Identify which cell holds the provided text, then report its (X, Y) central coordinate. 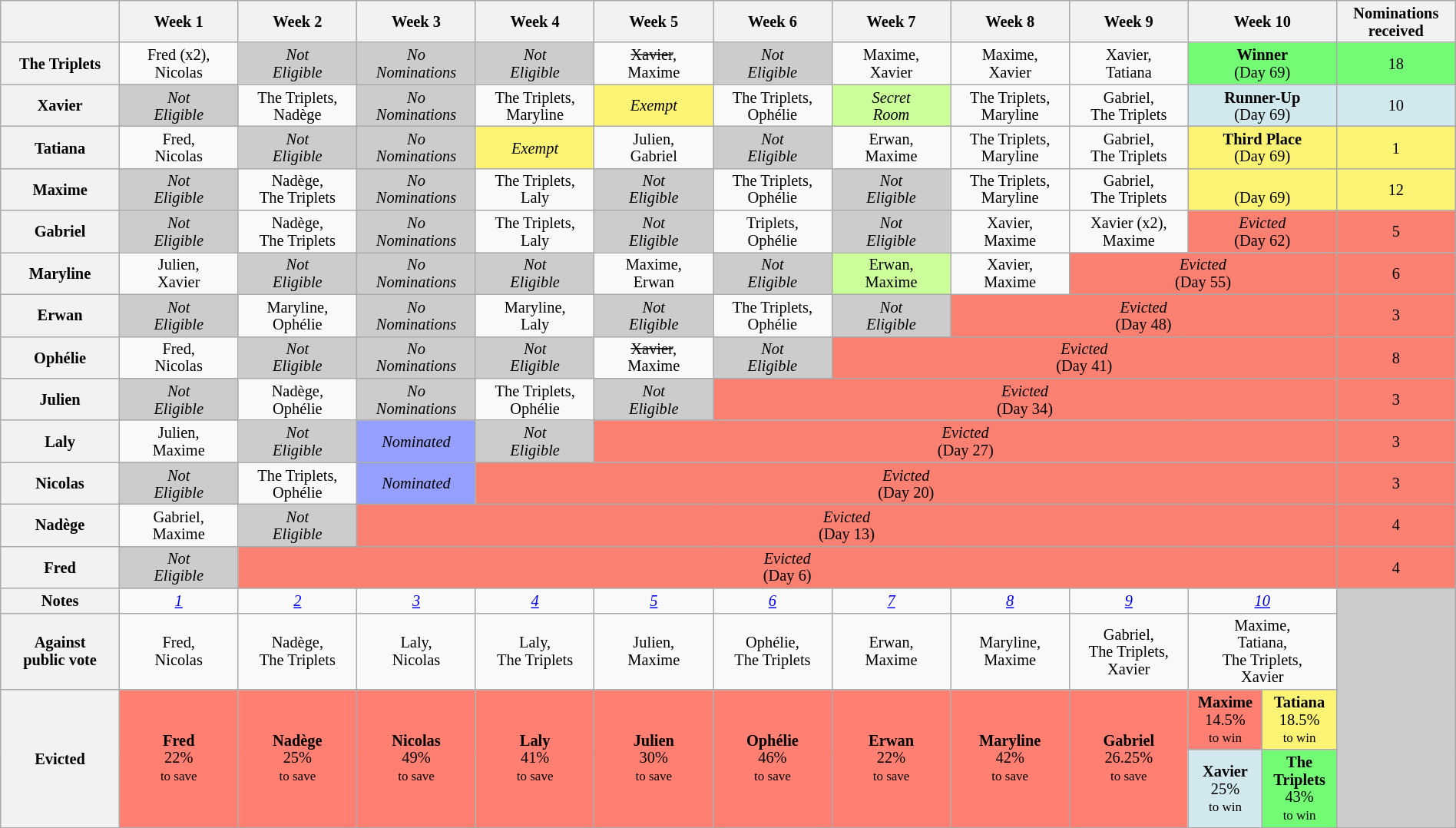
Gabriel,The Triplets,Xavier (1129, 651)
Evicted(Day 55) (1203, 273)
Erwan (60, 315)
The Triplets, Nadège (298, 106)
Gabriel26.25%to save (1129, 758)
Evicted(Day 41) (1084, 358)
Xavier, Maxime (654, 358)
2 (298, 601)
The Triplets43%to win (1299, 788)
Ophélie,The Triplets (773, 651)
Julien, Xavier (178, 273)
Maxime,Erwan (654, 273)
Evicted(Day 20) (906, 484)
Winner(Day 69) (1262, 63)
Week 10 (1262, 22)
Week 3 (416, 22)
Notes (60, 601)
Maxime (60, 189)
Againstpublic vote (60, 651)
Laly (60, 441)
12 (1396, 189)
Fred22%to save (178, 758)
Tatiana (60, 147)
Week 9 (1129, 22)
Nadège (60, 525)
Julien (60, 399)
Nominationsreceived (1396, 22)
Evicted (60, 758)
Nadège,The Triplets (298, 651)
Triplets,Ophélie (773, 232)
Nadège,Ophélie (298, 399)
Laly,Nicolas (416, 651)
Third Place(Day 69) (1262, 147)
Week 7 (891, 22)
Evicted(Day 13) (847, 525)
Maryline (60, 273)
Week 8 (1011, 22)
Week 2 (298, 22)
Tatiana18.5%to win (1299, 719)
Evicted(Day 6) (787, 567)
Fred (x2),Nicolas (178, 63)
Gabriel (60, 232)
Nicolas (60, 484)
(Day 69) (1262, 189)
Week 1 (178, 22)
Ophélie46%to save (773, 758)
Maryline,Laly (534, 315)
18 (1396, 63)
Week 6 (773, 22)
Erwan22%to save (891, 758)
Evicted(Day 34) (1025, 399)
Maryline,Ophélie (298, 315)
9 (1129, 601)
Maryline,Maxime (1011, 651)
7 (891, 601)
Laly41% to save (534, 758)
Ophélie (60, 358)
Maxime,Tatiana,The Triplets,Xavier (1262, 651)
Xavier,Tatiana (1129, 63)
Week 5 (654, 22)
Maryline42%to save (1011, 758)
Maxime14.5%to win (1226, 719)
Runner-Up(Day 69) (1262, 106)
Xavier (x2),Maxime (1129, 232)
Julien,Gabriel (654, 147)
SecretRoom (891, 106)
Gabriel,Maxime (178, 525)
Xavier25%to win (1226, 788)
Laly,The Triplets (534, 651)
Week 4 (534, 22)
Nicolas49%to save (416, 758)
Evicted(Day 27) (965, 441)
The Triplets (60, 63)
Evicted(Day 62) (1262, 232)
Julien30%to save (654, 758)
Nadège25% to save (298, 758)
Xavier (60, 106)
Evicted(Day 48) (1144, 315)
Fred (60, 567)
